Capture the cell that displays the provided text and extract its (X, Y) central coordinate. 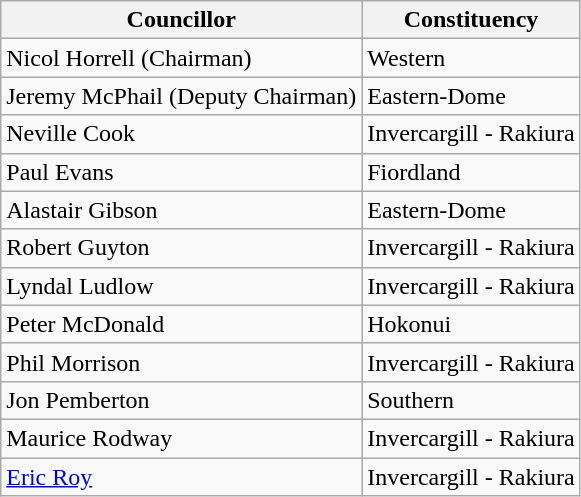
Maurice Rodway (182, 438)
Fiordland (472, 172)
Phil Morrison (182, 362)
Jeremy McPhail (Deputy Chairman) (182, 96)
Neville Cook (182, 134)
Councillor (182, 20)
Western (472, 58)
Southern (472, 400)
Eric Roy (182, 477)
Hokonui (472, 324)
Peter McDonald (182, 324)
Paul Evans (182, 172)
Jon Pemberton (182, 400)
Constituency (472, 20)
Robert Guyton (182, 248)
Lyndal Ludlow (182, 286)
Nicol Horrell (Chairman) (182, 58)
Alastair Gibson (182, 210)
